Scan for the cell matching the given text and deliver its [X, Y] coordinate at center. 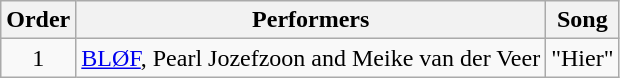
"Hier" [582, 58]
Performers [311, 20]
Song [582, 20]
BLØF, Pearl Jozefzoon and Meike van der Veer [311, 58]
1 [38, 58]
Order [38, 20]
